Search for the cell housing the specified text and yield its (X, Y) center coordinate. 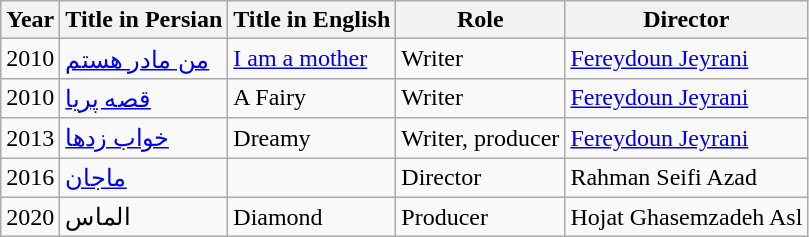
Title in Persian (144, 20)
2013 (30, 138)
Diamond (312, 217)
Title in English (312, 20)
Producer (480, 217)
I am a mother (312, 59)
ماجان (144, 178)
Rahman Seifi Azad (686, 178)
Role (480, 20)
Writer, producer (480, 138)
A Fairy (312, 98)
Hojat Ghasemzadeh Asl (686, 217)
2020 (30, 217)
2016 (30, 178)
Dreamy (312, 138)
من مادر هستم (144, 59)
خواب زدها (144, 138)
Year (30, 20)
الماس (144, 217)
قصه پریا (144, 98)
